Find where the given text appears and provide that cell's center as [X, Y] coordinate. 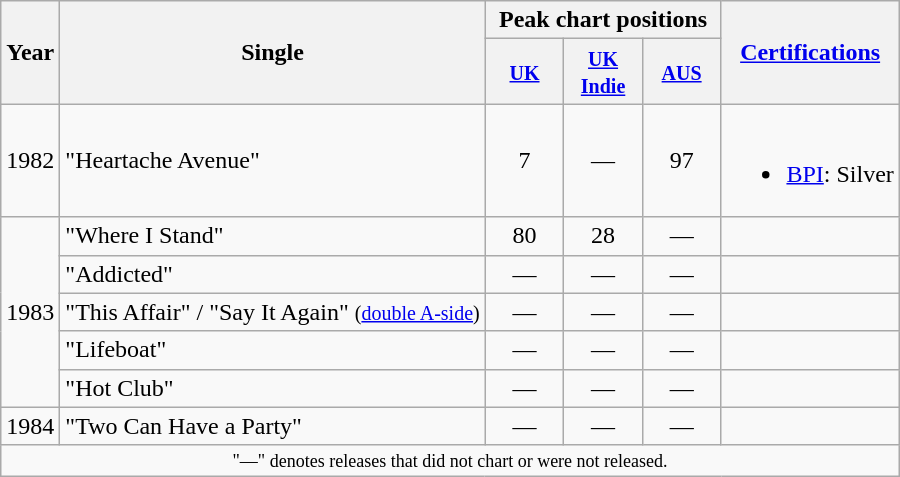
UK Indie [604, 72]
Certifications [810, 52]
7 [524, 160]
"This Affair" / "Say It Again" (double A-side) [272, 312]
"—" denotes releases that did not chart or were not released. [450, 460]
Peak chart positions [603, 20]
28 [604, 236]
"Addicted" [272, 274]
AUS [682, 72]
UK [524, 72]
Single [272, 52]
1984 [30, 426]
"Two Can Have a Party" [272, 426]
"Lifeboat" [272, 350]
97 [682, 160]
"Heartache Avenue" [272, 160]
"Hot Club" [272, 388]
1982 [30, 160]
1983 [30, 312]
Year [30, 52]
80 [524, 236]
BPI: Silver [810, 160]
"Where I Stand" [272, 236]
